Scan for the cell matching the given text and deliver its [x, y] coordinate at center. 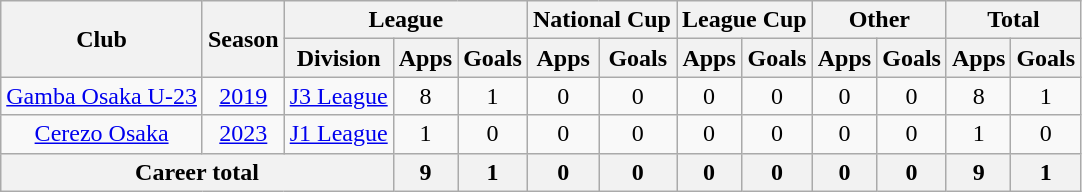
2023 [243, 134]
National Cup [602, 20]
Total [1013, 20]
Gamba Osaka U-23 [102, 96]
J1 League [338, 134]
Club [102, 39]
Division [338, 58]
Other [879, 20]
League [406, 20]
J3 League [338, 96]
2019 [243, 96]
Career total [197, 172]
Season [243, 39]
League Cup [744, 20]
Cerezo Osaka [102, 134]
